Return (x, y) of the center of cell containing provided text 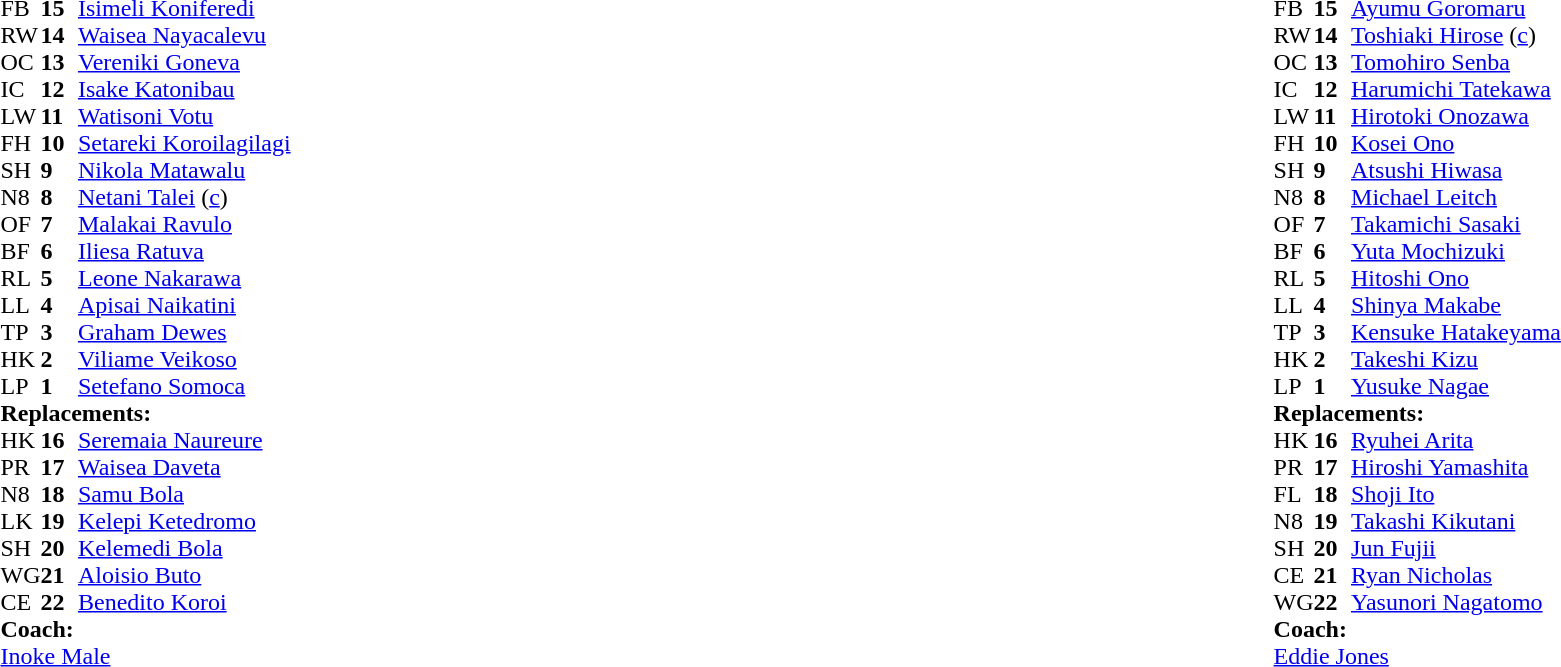
Shoji Ito (1456, 494)
Seremaia Naureure (184, 440)
Jun Fujii (1456, 548)
Benedito Koroi (184, 602)
Malakai Ravulo (184, 224)
Aloisio Buto (184, 576)
Waisea Nayacalevu (184, 36)
Netani Talei (c) (184, 198)
Michael Leitch (1456, 198)
FL (1294, 494)
Hiroshi Yamashita (1456, 468)
Kelemedi Bola (184, 548)
Yasunori Nagatomo (1456, 602)
Isake Katonibau (184, 90)
Tomohiro Senba (1456, 62)
LK (20, 522)
Kelepi Ketedromo (184, 522)
Takamichi Sasaki (1456, 224)
Harumichi Tatekawa (1456, 90)
Hitoshi Ono (1456, 278)
Graham Dewes (184, 332)
Ryan Nicholas (1456, 576)
Apisai Naikatini (184, 306)
Hirotoki Onozawa (1456, 116)
Takeshi Kizu (1456, 360)
Setefano Somoca (184, 386)
Setareki Koroilagilagi (184, 144)
Ryuhei Arita (1456, 440)
Watisoni Votu (184, 116)
Yuta Mochizuki (1456, 252)
Yusuke Nagae (1456, 386)
Atsushi Hiwasa (1456, 170)
Vereniki Goneva (184, 62)
Shinya Makabe (1456, 306)
Viliame Veikoso (184, 360)
Takashi Kikutani (1456, 522)
Nikola Matawalu (184, 170)
Waisea Daveta (184, 468)
Toshiaki Hirose (c) (1456, 36)
Samu Bola (184, 494)
Leone Nakarawa (184, 278)
Kosei Ono (1456, 144)
Iliesa Ratuva (184, 252)
Kensuke Hatakeyama (1456, 332)
